Output the (X, Y) coordinate of the center of the cell containing the given text.  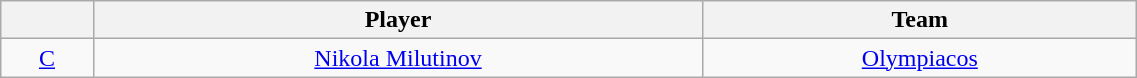
C (47, 58)
Player (398, 20)
Nikola Milutinov (398, 58)
Olympiacos (920, 58)
Team (920, 20)
